Locate the cell with the specified text and output its [X, Y] center coordinate. 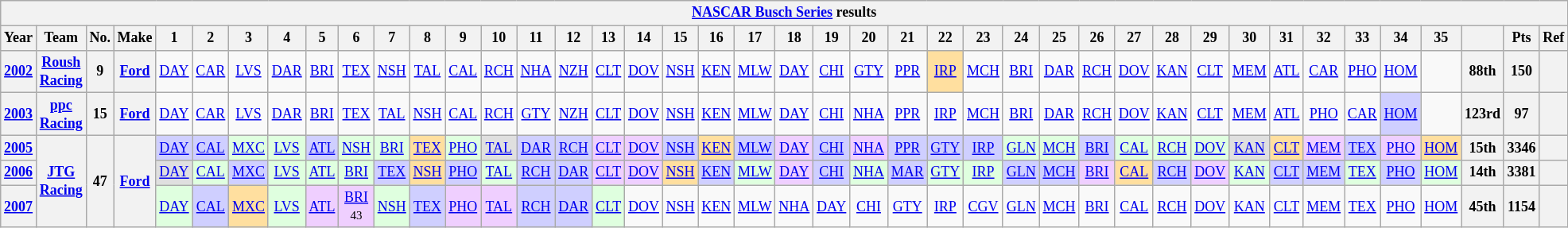
2005 [19, 148]
No. [100, 38]
27 [1134, 38]
5 [322, 38]
7 [391, 38]
8 [428, 38]
2007 [19, 207]
Team [60, 38]
3381 [1522, 173]
31 [1287, 38]
MAR [907, 173]
ppc Racing [60, 114]
2003 [19, 114]
11 [536, 38]
6 [356, 38]
14th [1483, 173]
35 [1441, 38]
23 [984, 38]
47 [100, 181]
29 [1210, 38]
88th [1483, 71]
2002 [19, 71]
26 [1097, 38]
15th [1483, 148]
32 [1324, 38]
CGV [984, 207]
1154 [1522, 207]
4 [286, 38]
3 [249, 38]
Ref [1554, 38]
97 [1522, 114]
Pts [1522, 38]
28 [1172, 38]
12 [574, 38]
22 [945, 38]
17 [755, 38]
18 [794, 38]
JTG Racing [60, 181]
1 [174, 38]
123rd [1483, 114]
BRI43 [356, 207]
Roush Racing [60, 71]
20 [869, 38]
14 [644, 38]
24 [1021, 38]
13 [609, 38]
30 [1249, 38]
16 [716, 38]
NASCAR Busch Series results [784, 13]
21 [907, 38]
34 [1401, 38]
33 [1362, 38]
19 [832, 38]
2 [211, 38]
Year [19, 38]
25 [1059, 38]
3346 [1522, 148]
45th [1483, 207]
Make [135, 38]
150 [1522, 71]
2006 [19, 173]
10 [499, 38]
